For the text-containing cell, return its midpoint in [X, Y] coordinate format. 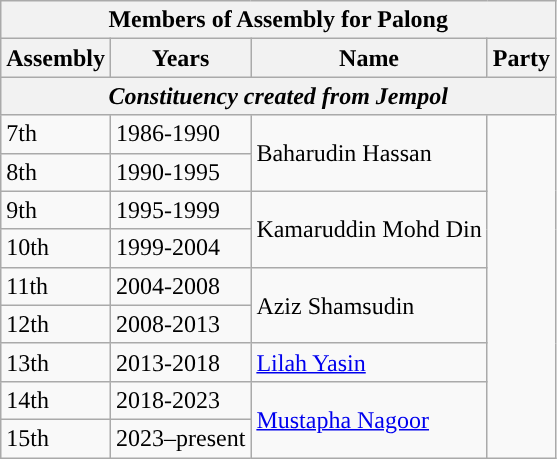
Members of Assembly for Palong [278, 20]
1990-1995 [180, 172]
2013-2018 [180, 362]
7th [56, 134]
Constituency created from Jempol [278, 96]
Assembly [56, 58]
1999-2004 [180, 248]
12th [56, 324]
1986-1990 [180, 134]
Name [369, 58]
Years [180, 58]
11th [56, 286]
Kamaruddin Mohd Din [369, 229]
Baharudin Hassan [369, 153]
10th [56, 248]
2008-2013 [180, 324]
15th [56, 438]
Lilah Yasin [369, 362]
8th [56, 172]
Aziz Shamsudin [369, 305]
9th [56, 210]
2004-2008 [180, 286]
2023–present [180, 438]
2018-2023 [180, 400]
14th [56, 400]
Party [521, 58]
1995-1999 [180, 210]
13th [56, 362]
Mustapha Nagoor [369, 419]
